Find where the given text appears and provide that cell's center as [X, Y] coordinate. 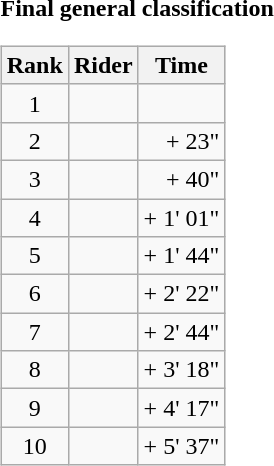
+ 2' 44" [182, 332]
3 [34, 179]
6 [34, 294]
5 [34, 256]
+ 23" [182, 141]
+ 1' 01" [182, 217]
4 [34, 217]
9 [34, 408]
+ 4' 17" [182, 408]
7 [34, 332]
+ 5' 37" [182, 446]
8 [34, 370]
+ 1' 44" [182, 256]
+ 40" [182, 179]
Rank [34, 65]
2 [34, 141]
+ 3' 18" [182, 370]
Time [182, 65]
Rider [103, 65]
1 [34, 103]
10 [34, 446]
+ 2' 22" [182, 294]
